Pinpoint the cell where the given text exists, returning its (X, Y) midpoint coordinate. 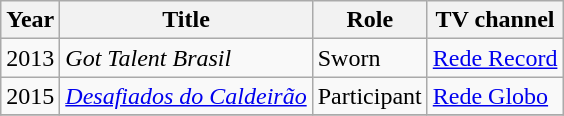
Rede Globo (495, 96)
2013 (30, 58)
Role (370, 20)
Year (30, 20)
TV channel (495, 20)
Title (186, 20)
Got Talent Brasil (186, 58)
Desafiados do Caldeirão (186, 96)
Sworn (370, 58)
Rede Record (495, 58)
2015 (30, 96)
Participant (370, 96)
